Determine the [X, Y] coordinate at the center of the cell enclosing the given text.  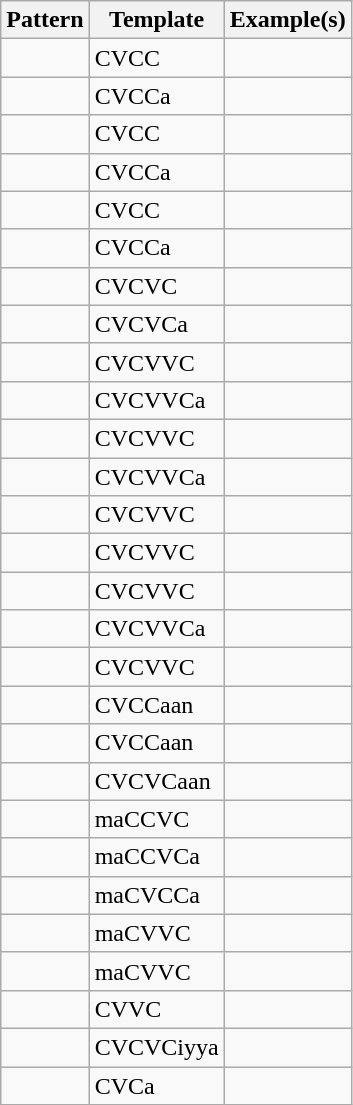
CVCVCiyya [156, 1047]
Example(s) [288, 20]
CVCVCaan [156, 781]
CVCVC [156, 286]
CVVC [156, 1009]
CVCVCa [156, 324]
Pattern [45, 20]
Template [156, 20]
maCCVC [156, 819]
CVCa [156, 1085]
maCVCCa [156, 895]
maCCVCa [156, 857]
